Identify which cell holds the provided text, then report its [x, y] central coordinate. 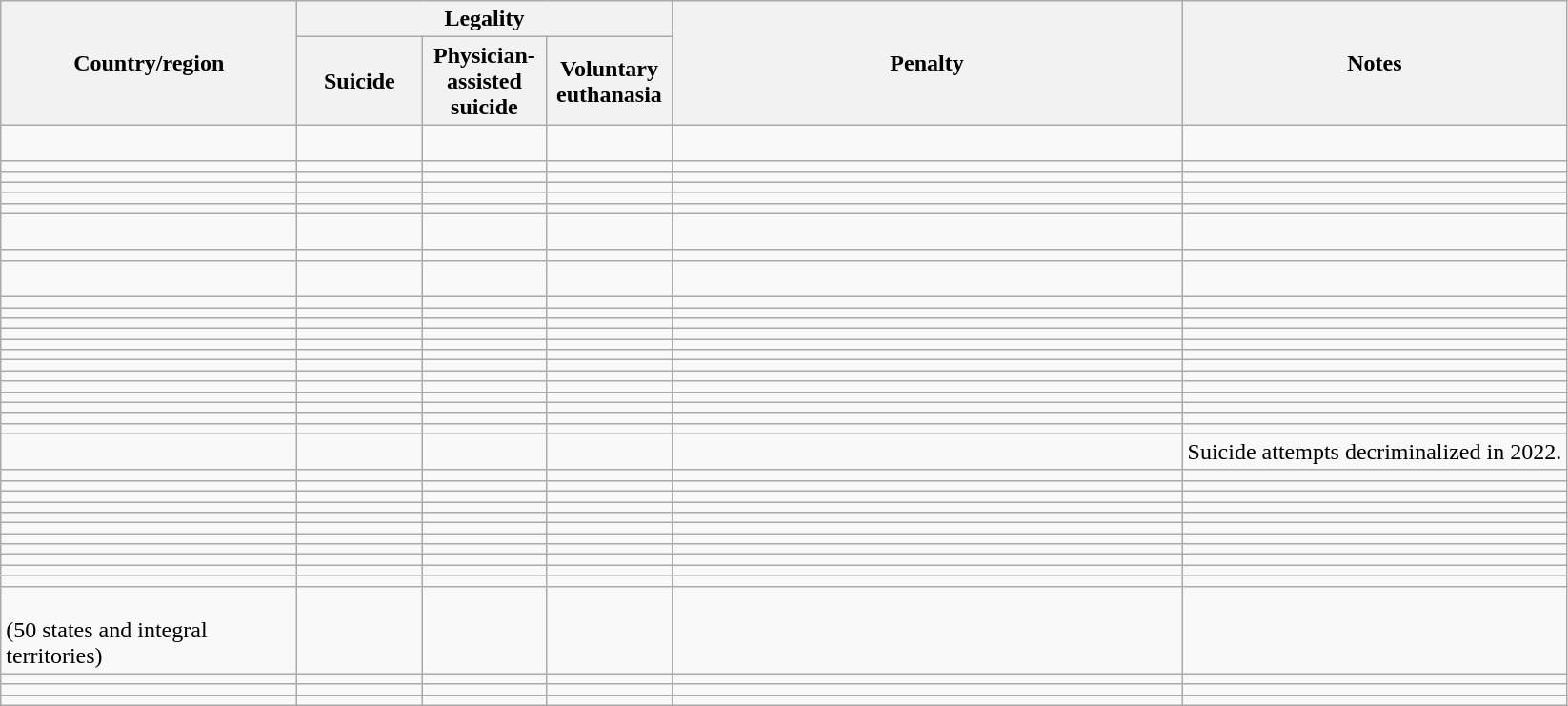
(50 states and integral territories) [149, 630]
Legality [484, 19]
Penalty [927, 63]
Country/region [149, 63]
Physician-assisted suicide [484, 81]
Notes [1375, 63]
Voluntary euthanasia [610, 81]
Suicide attempts decriminalized in 2022. [1375, 452]
Suicide [360, 81]
